Provide the (X, Y) coordinate of the cell's center where the given text is located.  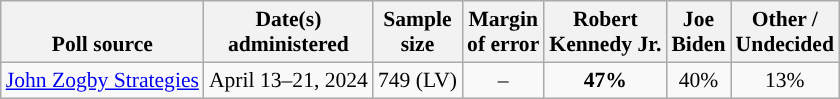
749 (LV) (418, 80)
Poll source (102, 32)
– (503, 80)
Marginof error (503, 32)
April 13–21, 2024 (288, 80)
Other /Undecided (784, 32)
13% (784, 80)
Samplesize (418, 32)
47% (605, 80)
RobertKennedy Jr. (605, 32)
Date(s)administered (288, 32)
JoeBiden (698, 32)
John Zogby Strategies (102, 80)
40% (698, 80)
